Return the [X, Y] coordinate for the center point of the cell that contains the specified text.  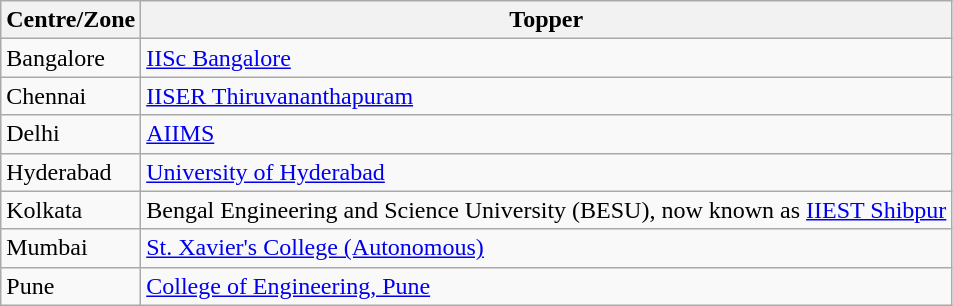
St. Xavier's College (Autonomous) [546, 248]
Pune [71, 286]
IISc Bangalore [546, 58]
Delhi [71, 134]
Centre/Zone [71, 20]
Bangalore [71, 58]
Mumbai [71, 248]
Kolkata [71, 210]
IISER Thiruvananthapuram [546, 96]
Bengal Engineering and Science University (BESU), now known as IIEST Shibpur [546, 210]
College of Engineering, Pune [546, 286]
Hyderabad [71, 172]
University of Hyderabad [546, 172]
Topper [546, 20]
AIIMS [546, 134]
Chennai [71, 96]
